Output the [x, y] coordinate of the center of the cell containing the given text.  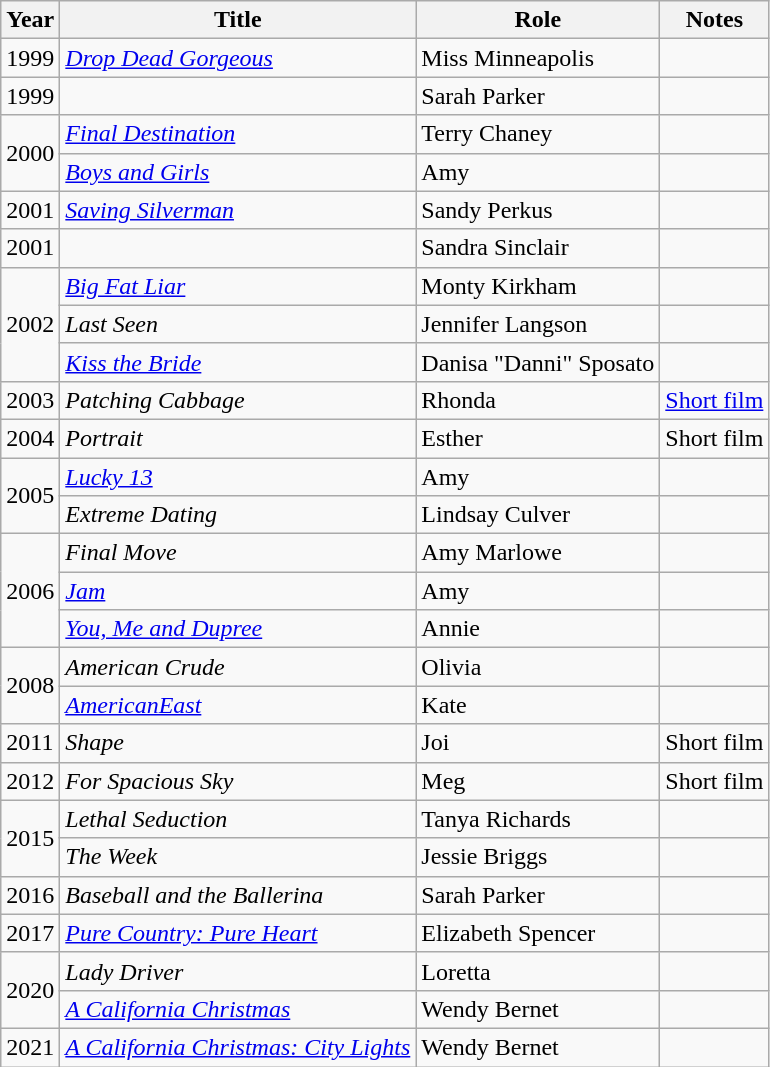
Extreme Dating [238, 515]
Terry Chaney [538, 134]
2020 [30, 990]
2021 [30, 1047]
Final Destination [238, 134]
AmericanEast [238, 705]
2003 [30, 400]
Baseball and the Ballerina [238, 895]
Sandra Sinclair [538, 248]
2017 [30, 933]
2002 [30, 324]
Tanya Richards [538, 819]
Shape [238, 743]
2011 [30, 743]
Annie [538, 629]
Big Fat Liar [238, 286]
Jam [238, 591]
Lindsay Culver [538, 515]
Esther [538, 438]
Year [30, 20]
2012 [30, 781]
Loretta [538, 971]
Saving Silverman [238, 210]
Notes [714, 20]
A California Christmas [238, 1009]
Olivia [538, 667]
2015 [30, 838]
Boys and Girls [238, 172]
The Week [238, 857]
For Spacious Sky [238, 781]
You, Me and Dupree [238, 629]
Last Seen [238, 324]
A California Christmas: City Lights [238, 1047]
2008 [30, 686]
Monty Kirkham [538, 286]
Title [238, 20]
Joi [538, 743]
Patching Cabbage [238, 400]
Meg [538, 781]
Pure Country: Pure Heart [238, 933]
2005 [30, 496]
American Crude [238, 667]
Kate [538, 705]
Jennifer Langson [538, 324]
2006 [30, 591]
Lethal Seduction [238, 819]
Drop Dead Gorgeous [238, 58]
Danisa "Danni" Sposato [538, 362]
Kiss the Bride [238, 362]
Portrait [238, 438]
Jessie Briggs [538, 857]
Final Move [238, 553]
Lady Driver [238, 971]
Role [538, 20]
Amy Marlowe [538, 553]
Lucky 13 [238, 477]
Miss Minneapolis [538, 58]
Rhonda [538, 400]
2016 [30, 895]
2004 [30, 438]
2000 [30, 153]
Sandy Perkus [538, 210]
Elizabeth Spencer [538, 933]
